Capture the cell that displays the provided text and extract its [X, Y] central coordinate. 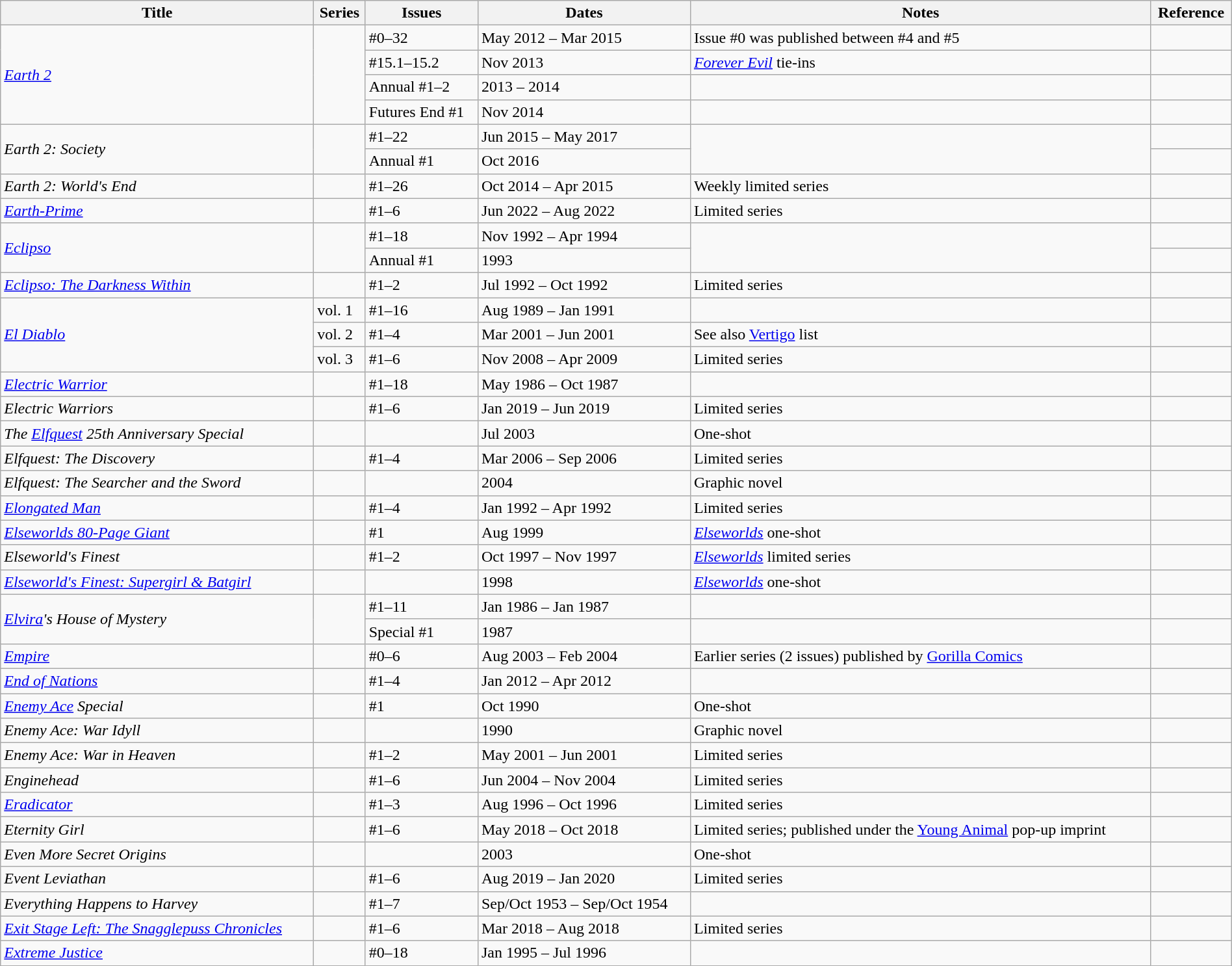
Nov 2008 – Apr 2009 [584, 359]
Annual #1–2 [421, 87]
May 2018 – Oct 2018 [584, 829]
#15.1–15.2 [421, 62]
1993 [584, 260]
Jan 1995 – Jul 1996 [584, 953]
Elfquest: The Discovery [157, 458]
Jun 2004 – Nov 2004 [584, 780]
Elfquest: The Searcher and the Sword [157, 483]
Nov 2013 [584, 62]
Aug 2019 – Jan 2020 [584, 879]
Elongated Man [157, 508]
Issues [421, 13]
vol. 3 [339, 359]
Elvira's House of Mystery [157, 619]
Forever Evil tie-ins [920, 62]
#1–7 [421, 904]
1998 [584, 582]
Electric Warrior [157, 384]
Mar 2018 – Aug 2018 [584, 928]
See also Vertigo list [920, 335]
Jan 2019 – Jun 2019 [584, 409]
Enemy Ace: War in Heaven [157, 755]
Jan 2012 – Apr 2012 [584, 681]
Series [339, 13]
1987 [584, 631]
#1–26 [421, 186]
Jun 2015 – May 2017 [584, 137]
Even More Secret Origins [157, 854]
Eradicator [157, 805]
Eternity Girl [157, 829]
Earth-Prime [157, 211]
Jun 2022 – Aug 2022 [584, 211]
#1–11 [421, 607]
Oct 2016 [584, 161]
Earth 2: World's End [157, 186]
Mar 2001 – Jun 2001 [584, 335]
#0–6 [421, 656]
Title [157, 13]
Reference [1191, 13]
Sep/Oct 1953 – Sep/Oct 1954 [584, 904]
End of Nations [157, 681]
Enginehead [157, 780]
The Elfquest 25th Anniversary Special [157, 434]
Eclipso: The Darkness Within [157, 285]
Empire [157, 656]
#0–18 [421, 953]
Elseworld's Finest: Supergirl & Batgirl [157, 582]
#0–32 [421, 38]
Everything Happens to Harvey [157, 904]
Elseworlds limited series [920, 557]
Electric Warriors [157, 409]
Nov 2014 [584, 112]
Jan 1992 – Apr 1992 [584, 508]
Elseworlds 80-Page Giant [157, 532]
Nov 1992 – Apr 1994 [584, 235]
Notes [920, 13]
2004 [584, 483]
Enemy Ace Special [157, 705]
2003 [584, 854]
May 2012 – Mar 2015 [584, 38]
Earth 2: Society [157, 149]
Limited series; published under the Young Animal pop-up imprint [920, 829]
#1–16 [421, 310]
Futures End #1 [421, 112]
2013 – 2014 [584, 87]
May 1986 – Oct 1987 [584, 384]
Aug 1989 – Jan 1991 [584, 310]
Weekly limited series [920, 186]
Jul 1992 – Oct 1992 [584, 285]
Special #1 [421, 631]
#1–3 [421, 805]
Oct 1997 – Nov 1997 [584, 557]
May 2001 – Jun 2001 [584, 755]
vol. 2 [339, 335]
Elseworld's Finest [157, 557]
Issue #0 was published between #4 and #5 [920, 38]
Dates [584, 13]
Aug 1999 [584, 532]
Jul 2003 [584, 434]
Extreme Justice [157, 953]
Eclipso [157, 248]
#1–22 [421, 137]
Aug 1996 – Oct 1996 [584, 805]
Enemy Ace: War Idyll [157, 731]
El Diablo [157, 335]
1990 [584, 731]
Mar 2006 – Sep 2006 [584, 458]
Oct 2014 – Apr 2015 [584, 186]
Oct 1990 [584, 705]
Earth 2 [157, 75]
vol. 1 [339, 310]
Event Leviathan [157, 879]
Jan 1986 – Jan 1987 [584, 607]
Aug 2003 – Feb 2004 [584, 656]
Exit Stage Left: The Snagglepuss Chronicles [157, 928]
Earlier series (2 issues) published by Gorilla Comics [920, 656]
